For the text-containing cell, return its midpoint in (x, y) coordinate format. 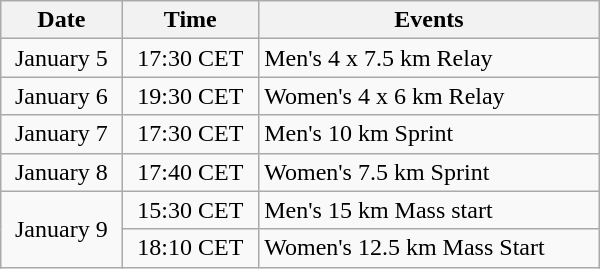
18:10 CET (190, 248)
Women's 7.5 km Sprint (430, 172)
Women's 4 x 6 km Relay (430, 96)
Events (430, 20)
January 8 (62, 172)
January 9 (62, 229)
Men's 4 x 7.5 km Relay (430, 58)
January 6 (62, 96)
January 5 (62, 58)
Time (190, 20)
Women's 12.5 km Mass Start (430, 248)
Men's 15 km Mass start (430, 210)
January 7 (62, 134)
15:30 CET (190, 210)
Date (62, 20)
17:40 CET (190, 172)
19:30 CET (190, 96)
Men's 10 km Sprint (430, 134)
